Detect which cell encompasses the target text, then output its (x, y) center coordinate. 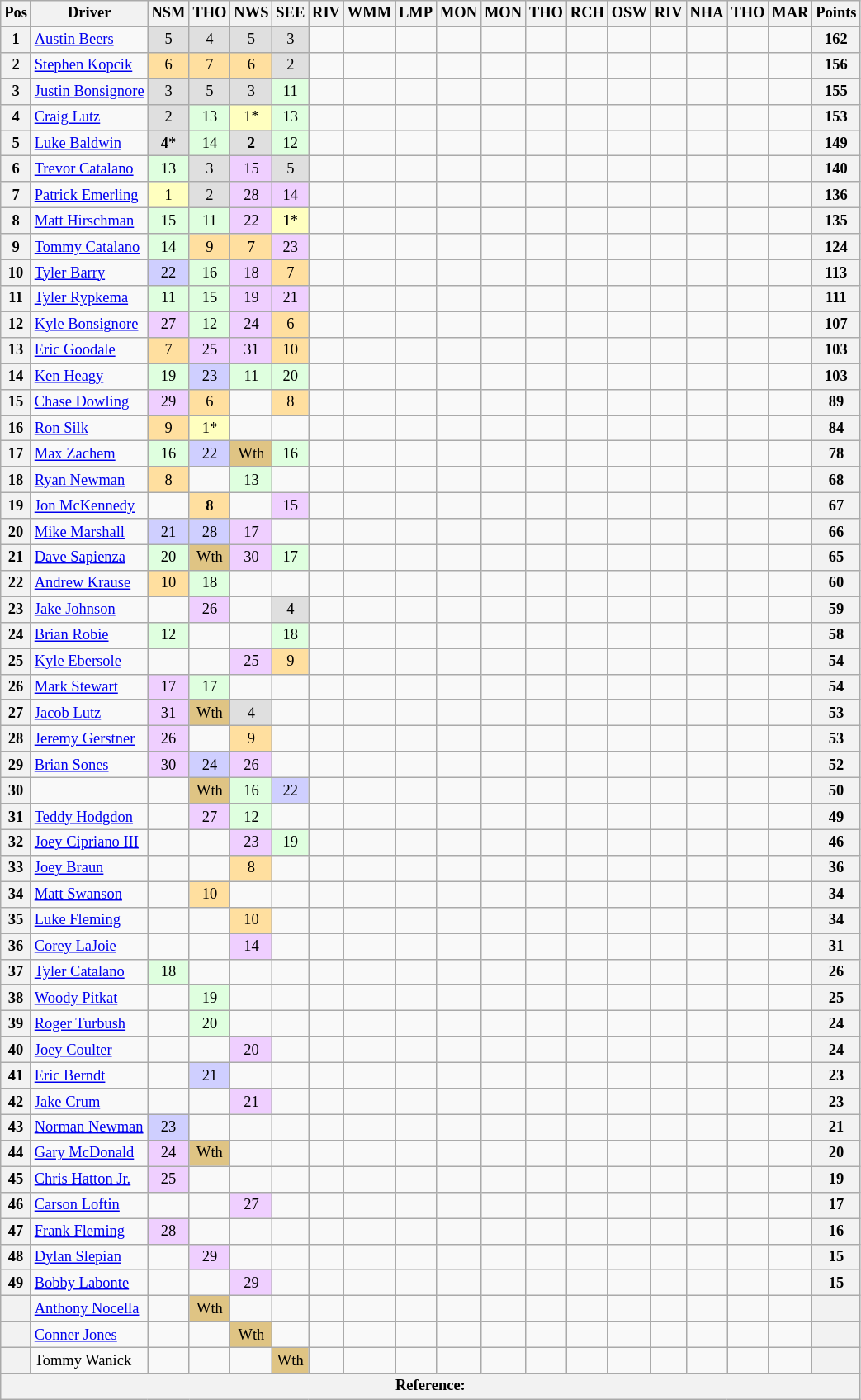
59 (836, 610)
Anthony Nocella (89, 1308)
Teddy Hodgdon (89, 816)
Tyler Catalano (89, 971)
SEE (291, 13)
OSW (629, 13)
50 (836, 791)
37 (17, 971)
Chris Hatton Jr. (89, 1179)
40 (17, 1049)
Mike Marshall (89, 532)
Corey LaJoie (89, 947)
Max Zachem (89, 454)
Brian Robie (89, 636)
LMP (416, 13)
Tyler Rypkema (89, 299)
58 (836, 636)
Patrick Emerling (89, 195)
Luke Baldwin (89, 144)
Woody Pitkat (89, 998)
38 (17, 998)
RCH (587, 13)
84 (836, 428)
65 (836, 558)
Dylan Slepian (89, 1257)
107 (836, 324)
45 (17, 1179)
Joey Cipriano III (89, 842)
Eric Goodale (89, 350)
Bobby Labonte (89, 1284)
Chase Dowling (89, 401)
43 (17, 1128)
Stephen Kopcik (89, 66)
Craig Lutz (89, 117)
32 (17, 842)
52 (836, 765)
124 (836, 246)
78 (836, 454)
Jeremy Gerstner (89, 738)
Conner Jones (89, 1335)
Ryan Newman (89, 481)
Joey Coulter (89, 1049)
48 (17, 1257)
Jake Crum (89, 1102)
67 (836, 505)
39 (17, 1024)
Driver (89, 13)
68 (836, 481)
135 (836, 221)
162 (836, 40)
Gary McDonald (89, 1153)
155 (836, 91)
Carson Loftin (89, 1206)
Tyler Barry (89, 273)
NWS (251, 13)
Ron Silk (89, 428)
60 (836, 583)
Norman Newman (89, 1128)
156 (836, 66)
140 (836, 168)
Tommy Catalano (89, 246)
Justin Bonsignore (89, 91)
113 (836, 273)
Kyle Bonsignore (89, 324)
89 (836, 401)
47 (17, 1231)
Matt Hirschman (89, 221)
4* (168, 144)
Jon McKennedy (89, 505)
41 (17, 1075)
44 (17, 1153)
Joey Braun (89, 869)
111 (836, 299)
35 (17, 920)
Jacob Lutz (89, 714)
136 (836, 195)
Roger Turbush (89, 1024)
WMM (369, 13)
Matt Swanson (89, 894)
33 (17, 869)
Brian Sones (89, 765)
Ken Heagy (89, 377)
149 (836, 144)
66 (836, 532)
Jake Johnson (89, 610)
42 (17, 1102)
MAR (791, 13)
Pos (17, 13)
153 (836, 117)
NSM (168, 13)
Austin Beers (89, 40)
Tommy Wanick (89, 1361)
Eric Berndt (89, 1075)
NHA (707, 13)
Kyle Ebersole (89, 661)
Frank Fleming (89, 1231)
Trevor Catalano (89, 168)
Reference: (431, 1386)
Points (836, 13)
Luke Fleming (89, 920)
Andrew Krause (89, 583)
Mark Stewart (89, 687)
Dave Sapienza (89, 558)
